Find where the given text appears and provide that cell's center as (x, y) coordinate. 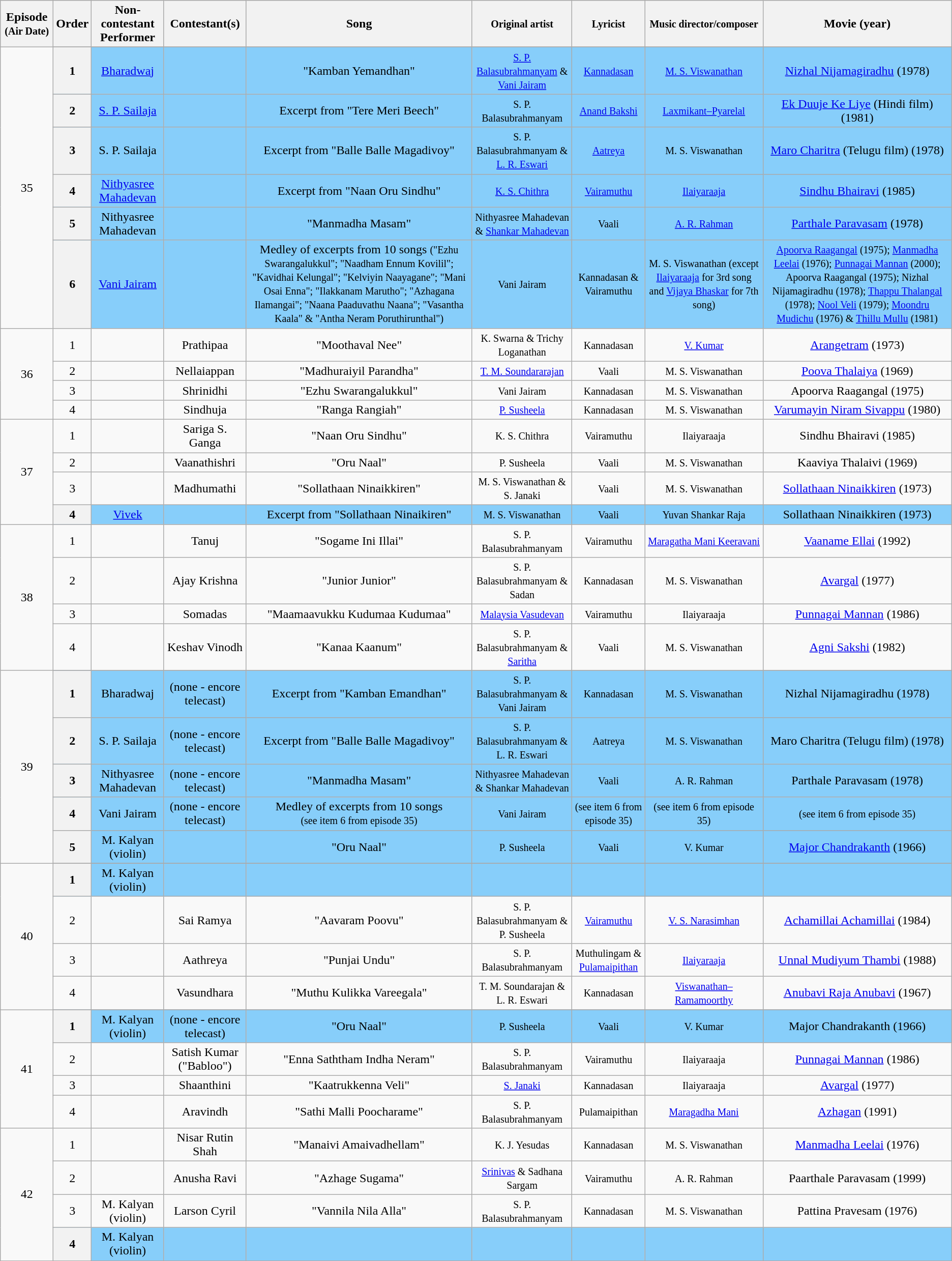
"Sogame Ini Illai" (359, 541)
"Aavaram Poovu" (359, 920)
Larson Cyril (204, 1211)
"Kaatrukkenna Veli" (359, 1086)
V. S. Narasimhan (704, 920)
Ek Duuje Ke Liye (Hindi film) (1981) (857, 111)
K. J. Yesudas (522, 1145)
42 (27, 1194)
Excerpt from "Kamban Emandhan" (359, 694)
Order (72, 24)
40 (27, 936)
Nellaiappan (204, 371)
"Madhuraiyil Parandha" (359, 371)
"Vannila Nila Alla" (359, 1211)
Anusha Ravi (204, 1178)
"Moothaval Nee" (359, 345)
Achamillai Achamillai (1984) (857, 920)
Pulamaipithan (608, 1112)
Excerpt from "Naan Oru Sindhu" (359, 190)
Yuvan Shankar Raja (704, 515)
S. Janaki (522, 1086)
Malaysia Vasudevan (522, 614)
Azhagan (1991) (857, 1112)
Song (359, 24)
Shaanthini (204, 1086)
Vasundhara (204, 993)
Maragadha Mani (704, 1112)
K. Swarna & Trichy Loganathan (522, 345)
"Muthu Kulikka Vareegala" (359, 993)
Music director/composer (704, 24)
"Maamaavukku Kudumaa Kudumaa" (359, 614)
S. P. Balasubrahmanyam & Sadan (522, 581)
Episode (Air Date) (27, 24)
Pattina Pravesam (1976) (857, 1211)
Prathipaa (204, 345)
Poova Thalaiya (1969) (857, 371)
Varumayin Niram Sivappu (1980) (857, 409)
Muthulingam & Pulamaipithan (608, 959)
Tanuj (204, 541)
Apoorva Raagangal (1975) (857, 390)
Sindhuja (204, 409)
41 (27, 1068)
6 (72, 284)
Kaaviya Thalaivi (1969) (857, 462)
M. S. Viswanathan (except Ilaiyaraaja for 3rd song and Vijaya Bhaskar for 7th song) (704, 284)
T. M. Soundararajan (522, 371)
"Naan Oru Sindhu" (359, 435)
Madhumathi (204, 488)
Satish Kumar ("Babloo") (204, 1059)
Sariga S. Ganga (204, 435)
Nisar Rutin Shah (204, 1145)
Somadas (204, 614)
"Kamban Yemandhan" (359, 71)
"Sathi Malli Poocharame" (359, 1112)
Aathreya (204, 959)
"Azhage Sugama" (359, 1178)
"Ezhu Swarangalukkul" (359, 390)
Non-contestant Performer (128, 24)
Unnal Mudiyum Thambi (1988) (857, 959)
Lyricist (608, 24)
39 (27, 767)
Medley of excerpts from 10 songs (see item 6 from episode 35) (359, 814)
Anubavi Raja Anubavi (1967) (857, 993)
Viswanathan–Ramamoorthy (704, 993)
Keshav Vinodh (204, 647)
37 (27, 472)
"Enna Saththam Indha Neram" (359, 1059)
"Ranga Rangiah" (359, 409)
T. M. Soundarajan & L. R. Eswari (522, 993)
Shrinidhi (204, 390)
"Kanaa Kaanum" (359, 647)
Vaaname Ellai (1992) (857, 541)
Arangetram (1973) (857, 345)
Manmadha Leelai (1976) (857, 1145)
Kannadasan & Vairamuthu (608, 284)
38 (27, 597)
Srinivas & Sadhana Sargam (522, 1178)
35 (27, 188)
Movie (year) (857, 24)
"Punjai Undu" (359, 959)
"Sollathaan Ninaikkiren" (359, 488)
Aravindh (204, 1112)
Vaanathishri (204, 462)
"Manaivi Amaivadhellam" (359, 1145)
Agni Sakshi (1982) (857, 647)
Laxmikant–Pyarelal (704, 111)
Maragatha Mani Keeravani (704, 541)
36 (27, 373)
Paarthale Paravasam (1999) (857, 1178)
M. S. Viswanathan & S. Janaki (522, 488)
Anand Bakshi (608, 111)
Contestant(s) (204, 24)
Ajay Krishna (204, 581)
Excerpt from "Tere Meri Beech" (359, 111)
Vivek (128, 515)
Sai Ramya (204, 920)
S. P. Balasubrahmanyam & Saritha (522, 647)
S. P. Balasubrahmanyam & P. Susheela (522, 920)
"Junior Junior" (359, 581)
Original artist (522, 24)
Excerpt from "Sollathaan Ninaikiren" (359, 515)
